From the cell containing the given text, extract its center point as (X, Y) coordinate. 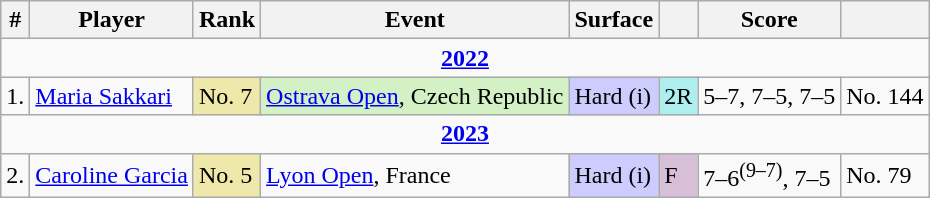
Lyon Open, France (415, 176)
Caroline Garcia (112, 176)
Rank (226, 20)
Maria Sakkari (112, 96)
2022 (465, 58)
2. (16, 176)
No. 79 (885, 176)
7–6(9–7), 7–5 (770, 176)
Player (112, 20)
No. 144 (885, 96)
Event (415, 20)
2R (678, 96)
Ostrava Open, Czech Republic (415, 96)
Score (770, 20)
5–7, 7–5, 7–5 (770, 96)
No. 5 (226, 176)
F (678, 176)
1. (16, 96)
No. 7 (226, 96)
2023 (465, 134)
Surface (614, 20)
# (16, 20)
